Capture the cell that displays the provided text and extract its (x, y) central coordinate. 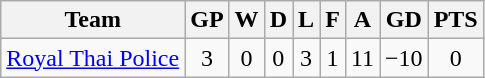
F (333, 20)
11 (362, 58)
1 (333, 58)
−10 (404, 58)
GP (207, 20)
L (306, 20)
PTS (456, 20)
A (362, 20)
W (246, 20)
Team (93, 20)
D (278, 20)
GD (404, 20)
Royal Thai Police (93, 58)
